Identify which cell holds the provided text, then report its [x, y] central coordinate. 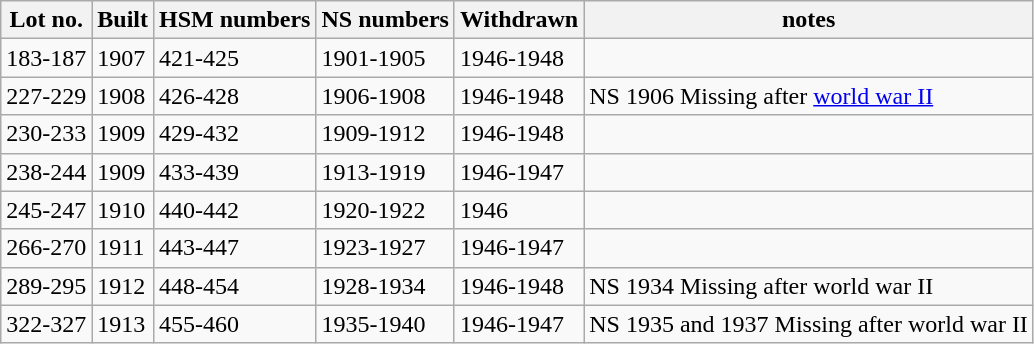
NS 1935 and 1937 Missing after world war II [809, 324]
429-432 [235, 134]
443-447 [235, 248]
230-233 [46, 134]
1912 [123, 286]
1935-1940 [385, 324]
HSM numbers [235, 20]
1928-1934 [385, 286]
426-428 [235, 96]
1946 [518, 210]
322-327 [46, 324]
1909-1912 [385, 134]
1913 [123, 324]
1907 [123, 58]
1901-1905 [385, 58]
440-442 [235, 210]
266-270 [46, 248]
433-439 [235, 172]
1908 [123, 96]
227-229 [46, 96]
238-244 [46, 172]
1913-1919 [385, 172]
245-247 [46, 210]
Lot no. [46, 20]
1906-1908 [385, 96]
1920-1922 [385, 210]
289-295 [46, 286]
183-187 [46, 58]
Built [123, 20]
Withdrawn [518, 20]
1923-1927 [385, 248]
455-460 [235, 324]
448-454 [235, 286]
NS 1934 Missing after world war II [809, 286]
notes [809, 20]
1911 [123, 248]
NS 1906 Missing after world war II [809, 96]
NS numbers [385, 20]
421-425 [235, 58]
1910 [123, 210]
